Locate the cell with the specified text and output its [X, Y] center coordinate. 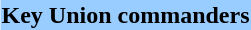
Key Union commanders [126, 15]
